Provide the [X, Y] coordinate of the cell's center where the given text is located.  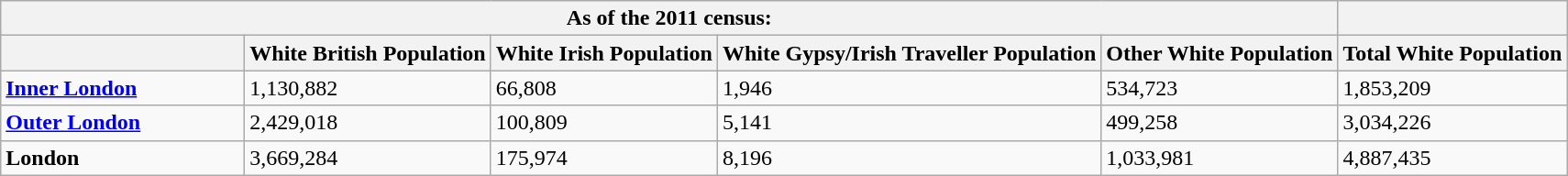
1,946 [909, 88]
5,141 [909, 123]
100,809 [603, 123]
175,974 [603, 158]
White British Population [368, 53]
White Irish Population [603, 53]
8,196 [909, 158]
White Gypsy/Irish Traveller Population [909, 53]
3,669,284 [368, 158]
534,723 [1220, 88]
As of the 2011 census: [669, 18]
Inner London [123, 88]
4,887,435 [1452, 158]
Outer London [123, 123]
1,033,981 [1220, 158]
London [123, 158]
2,429,018 [368, 123]
Total White Population [1452, 53]
Other White Population [1220, 53]
1,853,209 [1452, 88]
1,130,882 [368, 88]
499,258 [1220, 123]
66,808 [603, 88]
3,034,226 [1452, 123]
